Scan for the cell matching the given text and deliver its [x, y] coordinate at center. 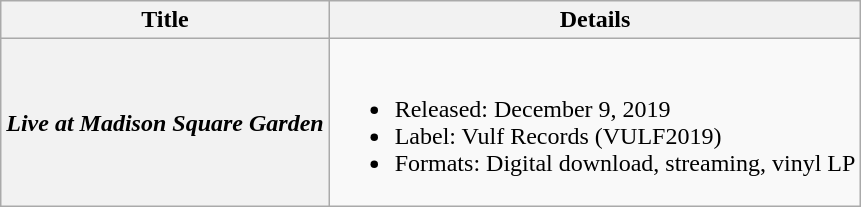
Live at Madison Square Garden [165, 122]
Title [165, 20]
Released: December 9, 2019Label: Vulf Records (VULF2019)Formats: Digital download, streaming, vinyl LP [595, 122]
Details [595, 20]
